Provide the [X, Y] coordinate of the cell's center where the given text is located.  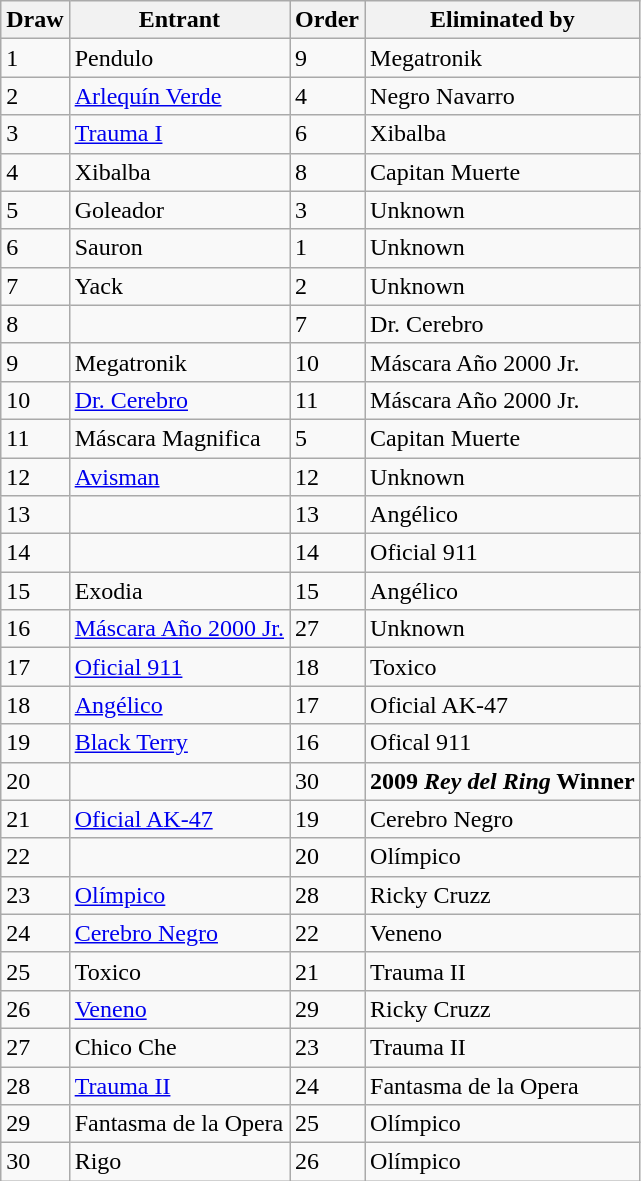
Pendulo [179, 58]
Sauron [179, 248]
Negro Navarro [503, 96]
2009 Rey del Ring Winner [503, 781]
Exodia [179, 591]
Yack [179, 286]
Trauma I [179, 134]
Ofical 911 [503, 743]
Máscara Magnifica [179, 438]
Rigo [179, 1162]
Draw [35, 20]
Goleador [179, 210]
Eliminated by [503, 20]
Black Terry [179, 743]
Chico Che [179, 1047]
Entrant [179, 20]
Arlequín Verde [179, 96]
Order [328, 20]
Avisman [179, 477]
